Output the (x, y) coordinate of the center of the cell containing the given text.  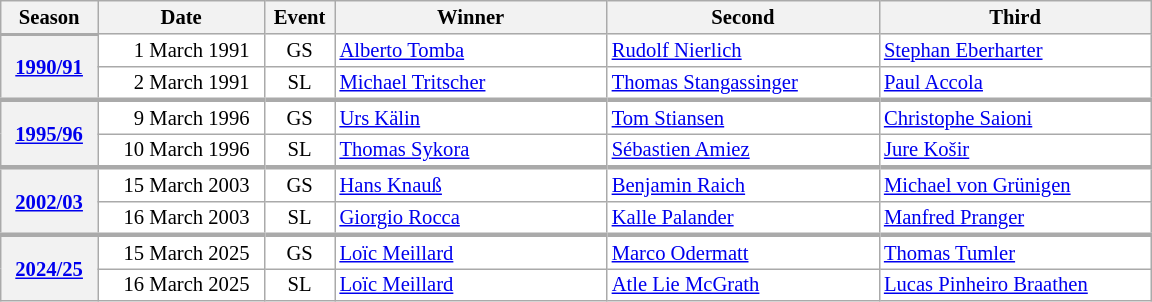
15 March 2003 (182, 184)
Christophe Saioni (1015, 117)
2002/03 (50, 201)
Second (743, 16)
16 March 2003 (182, 218)
Benjamin Raich (743, 184)
Michael von Grünigen (1015, 184)
1995/96 (50, 134)
Paul Accola (1015, 83)
Michael Tritscher (470, 83)
Thomas Tumler (1015, 251)
1 March 1991 (182, 50)
Season (50, 16)
Tom Stiansen (743, 117)
Atle Lie McGrath (743, 284)
Rudolf Nierlich (743, 50)
Winner (470, 16)
Hans Knauß (470, 184)
Thomas Stangassinger (743, 83)
1990/91 (50, 67)
Sébastien Amiez (743, 150)
Urs Kälin (470, 117)
Jure Košir (1015, 150)
2 March 1991 (182, 83)
Alberto Tomba (470, 50)
Date (182, 16)
16 March 2025 (182, 284)
Third (1015, 16)
10 March 1996 (182, 150)
Marco Odermatt (743, 251)
Kalle Palander (743, 218)
Lucas Pinheiro Braathen (1015, 284)
15 March 2025 (182, 251)
Manfred Pranger (1015, 218)
Thomas Sykora (470, 150)
Stephan Eberharter (1015, 50)
2024/25 (50, 267)
9 March 1996 (182, 117)
Event (300, 16)
Giorgio Rocca (470, 218)
